Provide the (x, y) coordinate of the cell's center where the given text is located.  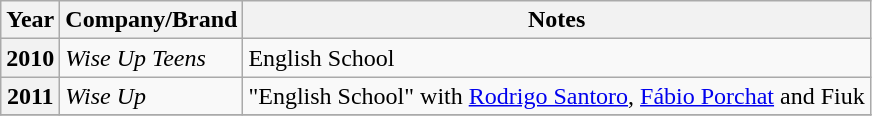
Notes (556, 20)
"English School" with Rodrigo Santoro, Fábio Porchat and Fiuk (556, 96)
Year (30, 20)
2011 (30, 96)
English School (556, 58)
Company/Brand (152, 20)
Wise Up (152, 96)
Wise Up Teens (152, 58)
2010 (30, 58)
